For the text-containing cell, return its midpoint in [X, Y] coordinate format. 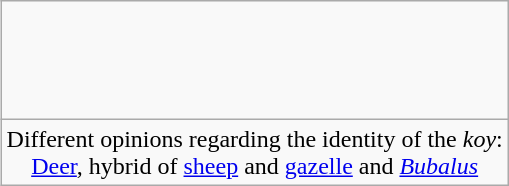
Different opinions regarding the identity of the koy:Deer, hybrid of sheep and gazelle and Bubalus [254, 152]
